Return the [X, Y] coordinate for the center point of the cell that contains the specified text.  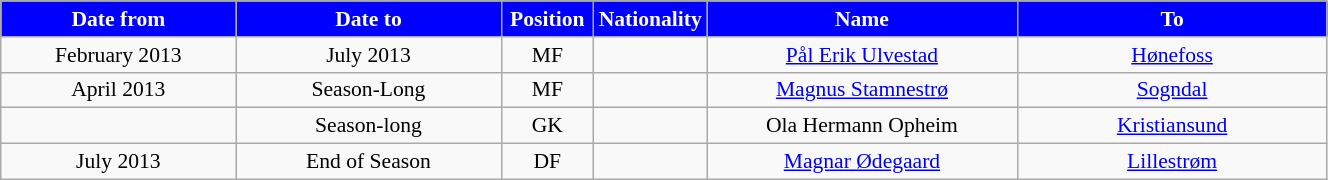
GK [548, 126]
To [1172, 19]
Ola Hermann Opheim [862, 126]
Date to [368, 19]
Position [548, 19]
Hønefoss [1172, 55]
Season-long [368, 126]
Kristiansund [1172, 126]
Name [862, 19]
Sogndal [1172, 90]
Date from [118, 19]
DF [548, 162]
Season-Long [368, 90]
Magnus Stamnestrø [862, 90]
February 2013 [118, 55]
Pål Erik Ulvestad [862, 55]
April 2013 [118, 90]
Magnar Ødegaard [862, 162]
End of Season [368, 162]
Lillestrøm [1172, 162]
Nationality [650, 19]
